For the text-containing cell, return its midpoint in (x, y) coordinate format. 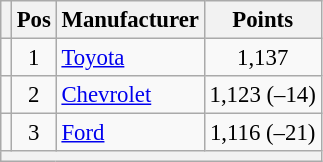
1 (34, 58)
2 (34, 95)
1,116 (–21) (262, 133)
Pos (34, 20)
1,137 (262, 58)
Chevrolet (130, 95)
Manufacturer (130, 20)
Points (262, 20)
Toyota (130, 58)
3 (34, 133)
1,123 (–14) (262, 95)
Ford (130, 133)
